For the text-containing cell, return its midpoint in [X, Y] coordinate format. 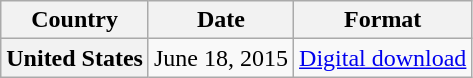
Format [383, 20]
Date [220, 20]
Digital download [383, 58]
Country [75, 20]
United States [75, 58]
June 18, 2015 [220, 58]
